Scan for the cell matching the given text and deliver its [x, y] coordinate at center. 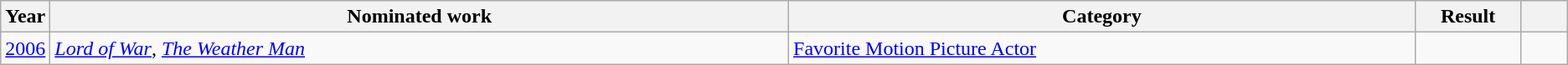
Category [1102, 17]
Nominated work [420, 17]
Result [1467, 17]
Lord of War, The Weather Man [420, 48]
Year [25, 17]
Favorite Motion Picture Actor [1102, 48]
2006 [25, 48]
